For the text-containing cell, return its midpoint in (X, Y) coordinate format. 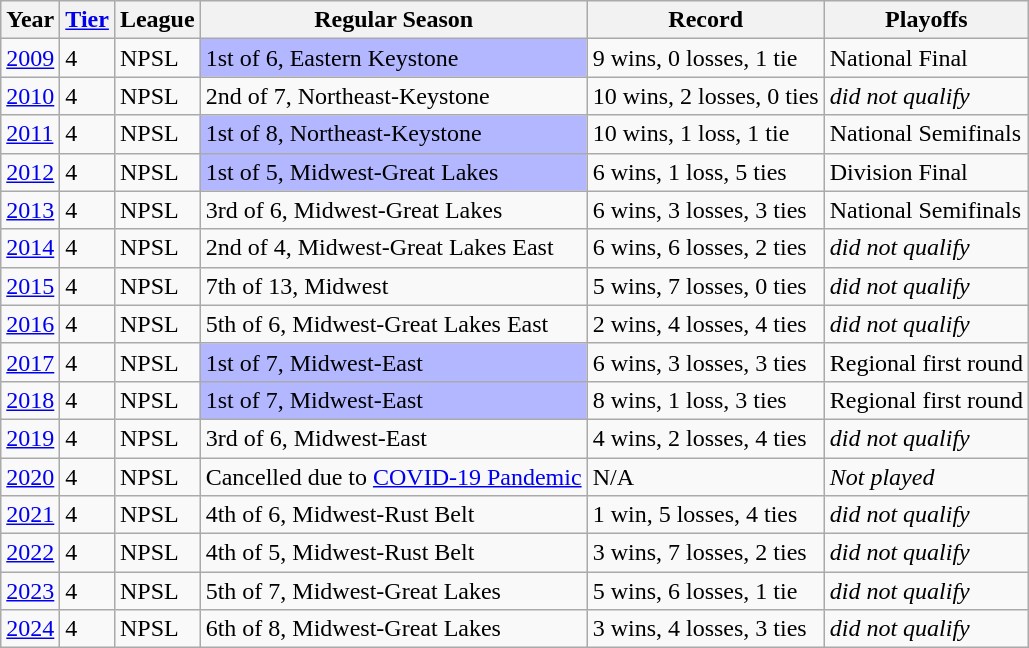
1st of 6, Eastern Keystone (394, 58)
4 wins, 2 losses, 4 ties (706, 438)
2013 (30, 210)
6th of 8, Midwest-Great Lakes (394, 629)
2019 (30, 438)
8 wins, 1 loss, 3 ties (706, 400)
2014 (30, 248)
2012 (30, 172)
3rd of 6, Midwest-East (394, 438)
2022 (30, 553)
5th of 6, Midwest-Great Lakes East (394, 324)
2 wins, 4 losses, 4 ties (706, 324)
League (157, 20)
Playoffs (926, 20)
3 wins, 4 losses, 3 ties (706, 629)
Year (30, 20)
1 win, 5 losses, 4 ties (706, 515)
4th of 5, Midwest-Rust Belt (394, 553)
2017 (30, 362)
2018 (30, 400)
6 wins, 1 loss, 5 ties (706, 172)
2011 (30, 134)
9 wins, 0 losses, 1 tie (706, 58)
2023 (30, 591)
Division Final (926, 172)
Regular Season (394, 20)
National Final (926, 58)
2009 (30, 58)
1st of 5, Midwest-Great Lakes (394, 172)
2016 (30, 324)
2021 (30, 515)
6 wins, 6 losses, 2 ties (706, 248)
7th of 13, Midwest (394, 286)
10 wins, 1 loss, 1 tie (706, 134)
4th of 6, Midwest-Rust Belt (394, 515)
2nd of 7, Northeast-Keystone (394, 96)
5th of 7, Midwest-Great Lakes (394, 591)
2020 (30, 477)
3 wins, 7 losses, 2 ties (706, 553)
2010 (30, 96)
2nd of 4, Midwest-Great Lakes East (394, 248)
N/A (706, 477)
2015 (30, 286)
5 wins, 7 losses, 0 ties (706, 286)
5 wins, 6 losses, 1 tie (706, 591)
Cancelled due to COVID-19 Pandemic (394, 477)
1st of 8, Northeast-Keystone (394, 134)
Not played (926, 477)
Tier (88, 20)
Record (706, 20)
3rd of 6, Midwest-Great Lakes (394, 210)
2024 (30, 629)
10 wins, 2 losses, 0 ties (706, 96)
